Determine the (X, Y) coordinate at the center of the cell enclosing the given text.  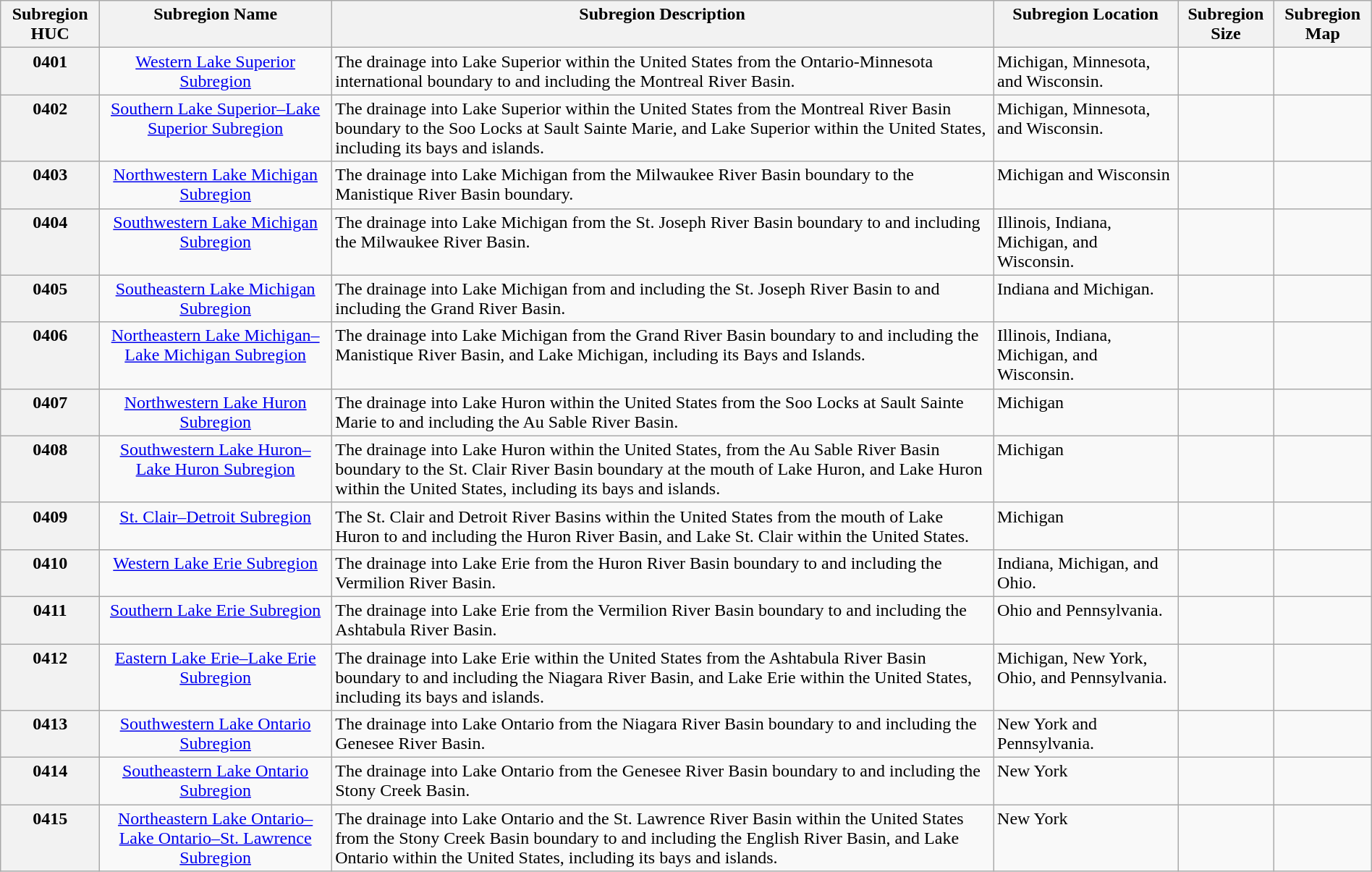
The drainage into Lake Michigan from the St. Joseph River Basin boundary to and including the Milwaukee River Basin. (663, 242)
St. Clair–Detroit Subregion (216, 525)
The drainage into Lake Ontario from the Niagara River Basin boundary to and including the Genesee River Basin. (663, 734)
0413 (51, 734)
New York and Pennsylvania. (1085, 734)
Ohio and Pennsylvania. (1085, 619)
Northeastern Lake Michigan–Lake Michigan Subregion (216, 355)
Western Lake Erie Subregion (216, 573)
The drainage into Lake Michigan from and including the St. Joseph River Basin to and including the Grand River Basin. (663, 298)
Northwestern Lake Huron Subregion (216, 412)
Southeastern Lake Michigan Subregion (216, 298)
The drainage into Lake Erie from the Huron River Basin boundary to and including the Vermilion River Basin. (663, 573)
Subregion HUC (51, 25)
Northwestern Lake Michigan Subregion (216, 185)
Southwestern Lake Ontario Subregion (216, 734)
The drainage into Lake Michigan from the Milwaukee River Basin boundary to the Manistique River Basin boundary. (663, 185)
0409 (51, 525)
Michigan and Wisconsin (1085, 185)
Subregion Name (216, 25)
Southern Lake Erie Subregion (216, 619)
Eastern Lake Erie–Lake Erie Subregion (216, 677)
0402 (51, 128)
Subregion Location (1085, 25)
The drainage into Lake Huron within the United States from the Soo Locks at Sault Sainte Marie to and including the Au Sable River Basin. (663, 412)
0403 (51, 185)
0412 (51, 677)
Subregion Size (1226, 25)
The drainage into Lake Superior within the United States from the Ontario-Minnesota international boundary to and including the Montreal River Basin. (663, 71)
Indiana, Michigan, and Ohio. (1085, 573)
Subregion Description (663, 25)
0408 (51, 469)
The drainage into Lake Erie from the Vermilion River Basin boundary to and including the Ashtabula River Basin. (663, 619)
Michigan, New York, Ohio, and Pennsylvania. (1085, 677)
0410 (51, 573)
Southwestern Lake Michigan Subregion (216, 242)
Subregion Map (1323, 25)
0414 (51, 782)
Southwestern Lake Huron–Lake Huron Subregion (216, 469)
Indiana and Michigan. (1085, 298)
Northeastern Lake Ontario–Lake Ontario–St. Lawrence Subregion (216, 838)
0411 (51, 619)
The drainage into Lake Ontario from the Genesee River Basin boundary to and including the Stony Creek Basin. (663, 782)
Southern Lake Superior–Lake Superior Subregion (216, 128)
0407 (51, 412)
Western Lake Superior Subregion (216, 71)
0401 (51, 71)
Southeastern Lake Ontario Subregion (216, 782)
0406 (51, 355)
0404 (51, 242)
0415 (51, 838)
0405 (51, 298)
